Detect which cell encompasses the target text, then output its (X, Y) center coordinate. 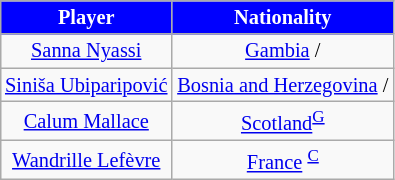
Sanna Nyassi (86, 51)
Nationality (282, 17)
ScotlandG (282, 120)
Gambia / (282, 51)
Wandrille Lefèvre (86, 160)
France C (282, 160)
Calum Mallace (86, 120)
Player (86, 17)
Siniša Ubiparipović (86, 85)
Bosnia and Herzegovina / (282, 85)
